Output the [X, Y] coordinate of the center of the cell containing the given text.  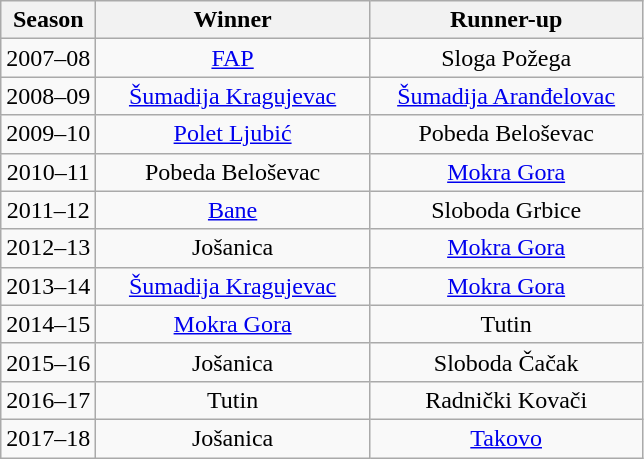
Season [48, 20]
Sloboda Čačak [506, 362]
2010–11 [48, 172]
2011–12 [48, 210]
Bane [233, 210]
2015–16 [48, 362]
2016–17 [48, 400]
2013–14 [48, 286]
Sloboda Grbice [506, 210]
Runner-up [506, 20]
Winner [233, 20]
2017–18 [48, 438]
2007–08 [48, 58]
Šumadija Aranđelovac [506, 96]
Polet Ljubić [233, 134]
Takovo [506, 438]
2009–10 [48, 134]
FAP [233, 58]
2008–09 [48, 96]
Sloga Požega [506, 58]
Radnički Kovači [506, 400]
2012–13 [48, 248]
2014–15 [48, 324]
